Determine the [x, y] coordinate at the center of the cell enclosing the given text.  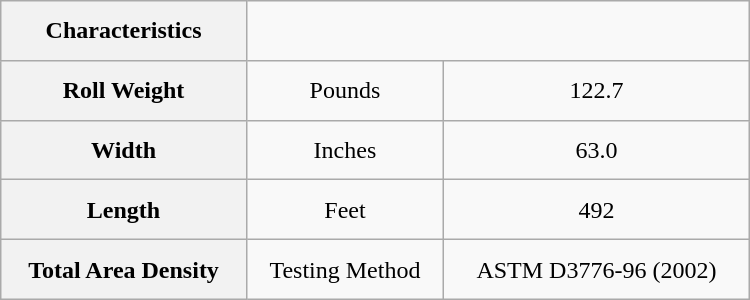
492 [597, 210]
Inches [344, 150]
122.7 [597, 90]
63.0 [597, 150]
Pounds [344, 90]
Testing Method [344, 270]
Width [124, 150]
Length [124, 210]
Total Area Density [124, 270]
Roll Weight [124, 90]
ASTM D3776-96 (2002) [597, 270]
Feet [344, 210]
Characteristics [124, 31]
